From the cell containing the given text, extract its center point as (x, y) coordinate. 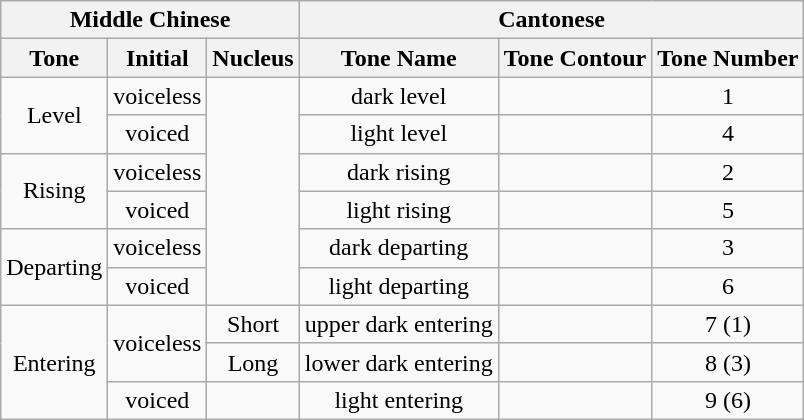
lower dark entering (398, 362)
Nucleus (253, 58)
Middle Chinese (150, 20)
upper dark entering (398, 324)
light departing (398, 286)
dark departing (398, 248)
light rising (398, 210)
Tone Number (728, 58)
1 (728, 96)
3 (728, 248)
4 (728, 134)
Tone (54, 58)
Cantonese (552, 20)
Short (253, 324)
Entering (54, 362)
5 (728, 210)
dark rising (398, 172)
light entering (398, 400)
8 (3) (728, 362)
Rising (54, 191)
Long (253, 362)
7 (1) (728, 324)
6 (728, 286)
Tone Contour (575, 58)
2 (728, 172)
Departing (54, 267)
Tone Name (398, 58)
Level (54, 115)
light level (398, 134)
dark level (398, 96)
9 (6) (728, 400)
Initial (158, 58)
